Locate the cell with the specified text and output its [x, y] center coordinate. 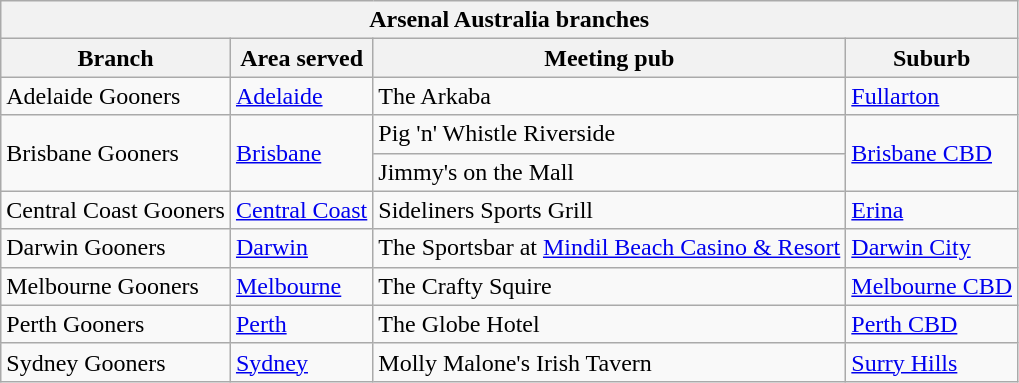
Meeting pub [610, 58]
Melbourne [301, 286]
The Sportsbar at Mindil Beach Casino & Resort [610, 248]
Adelaide [301, 96]
Central Coast Gooners [116, 210]
Fullarton [932, 96]
Arsenal Australia branches [510, 20]
Pig 'n' Whistle Riverside [610, 134]
Perth CBD [932, 324]
Perth [301, 324]
Central Coast [301, 210]
Branch [116, 58]
Brisbane [301, 153]
Surry Hills [932, 362]
Sideliners Sports Grill [610, 210]
Darwin [301, 248]
The Arkaba [610, 96]
Molly Malone's Irish Tavern [610, 362]
Melbourne Gooners [116, 286]
Sydney [301, 362]
Jimmy's on the Mall [610, 172]
Area served [301, 58]
Darwin City [932, 248]
Perth Gooners [116, 324]
Melbourne CBD [932, 286]
The Crafty Squire [610, 286]
Brisbane Gooners [116, 153]
Sydney Gooners [116, 362]
Erina [932, 210]
Suburb [932, 58]
The Globe Hotel [610, 324]
Brisbane CBD [932, 153]
Darwin Gooners [116, 248]
Adelaide Gooners [116, 96]
